Find where the given text appears and provide that cell's center as (X, Y) coordinate. 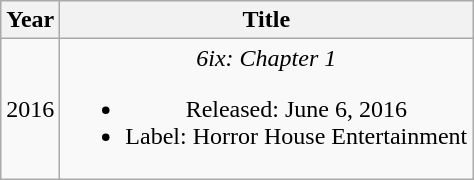
6ix: Chapter 1Released: June 6, 2016Label: Horror House Entertainment (266, 109)
Title (266, 20)
Year (30, 20)
2016 (30, 109)
